Extract the [X, Y] coordinate from the center of the cell holding the provided text.  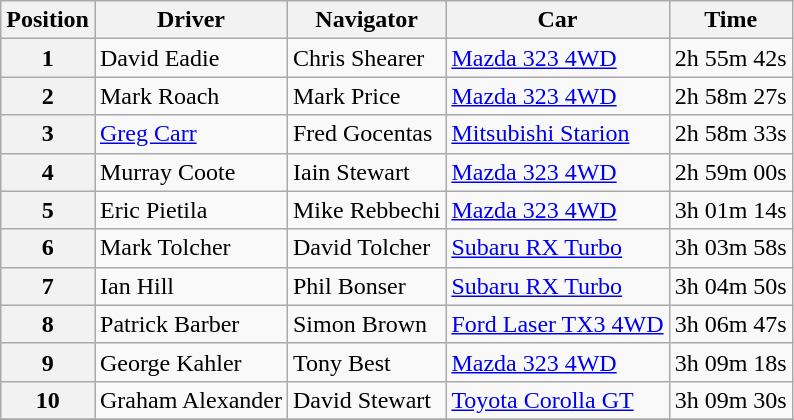
David Tolcher [366, 248]
David Eadie [190, 58]
Mike Rebbechi [366, 210]
4 [48, 172]
Car [558, 20]
Time [730, 20]
Mark Price [366, 96]
1 [48, 58]
Simon Brown [366, 324]
3h 09m 30s [730, 400]
2h 55m 42s [730, 58]
David Stewart [366, 400]
Ian Hill [190, 286]
Eric Pietila [190, 210]
Chris Shearer [366, 58]
Mitsubishi Starion [558, 134]
Phil Bonser [366, 286]
9 [48, 362]
3h 03m 58s [730, 248]
10 [48, 400]
Ford Laser TX3 4WD [558, 324]
Driver [190, 20]
3h 01m 14s [730, 210]
6 [48, 248]
George Kahler [190, 362]
Mark Tolcher [190, 248]
Murray Coote [190, 172]
7 [48, 286]
3h 09m 18s [730, 362]
2h 58m 27s [730, 96]
Mark Roach [190, 96]
8 [48, 324]
Toyota Corolla GT [558, 400]
Fred Gocentas [366, 134]
Position [48, 20]
Navigator [366, 20]
3h 04m 50s [730, 286]
3h 06m 47s [730, 324]
Greg Carr [190, 134]
Iain Stewart [366, 172]
Tony Best [366, 362]
Patrick Barber [190, 324]
5 [48, 210]
Graham Alexander [190, 400]
3 [48, 134]
2h 59m 00s [730, 172]
2 [48, 96]
2h 58m 33s [730, 134]
